Extract the [X, Y] coordinate from the center of the cell holding the provided text.  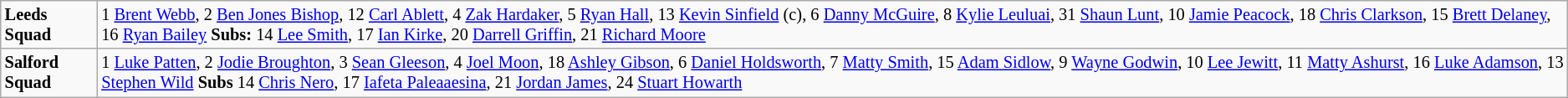
Salford Squad [49, 73]
Leeds Squad [49, 24]
